Search for the cell housing the specified text and yield its (X, Y) center coordinate. 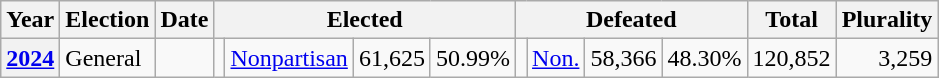
120,852 (792, 58)
Non. (556, 58)
General (108, 58)
Year (30, 20)
Total (792, 20)
Defeated (631, 20)
61,625 (392, 58)
Nonpartisan (289, 58)
3,259 (887, 58)
48.30% (704, 58)
50.99% (472, 58)
58,366 (624, 58)
2024 (30, 58)
Date (184, 20)
Elected (365, 20)
Election (108, 20)
Plurality (887, 20)
